Capture the cell that displays the provided text and extract its (X, Y) central coordinate. 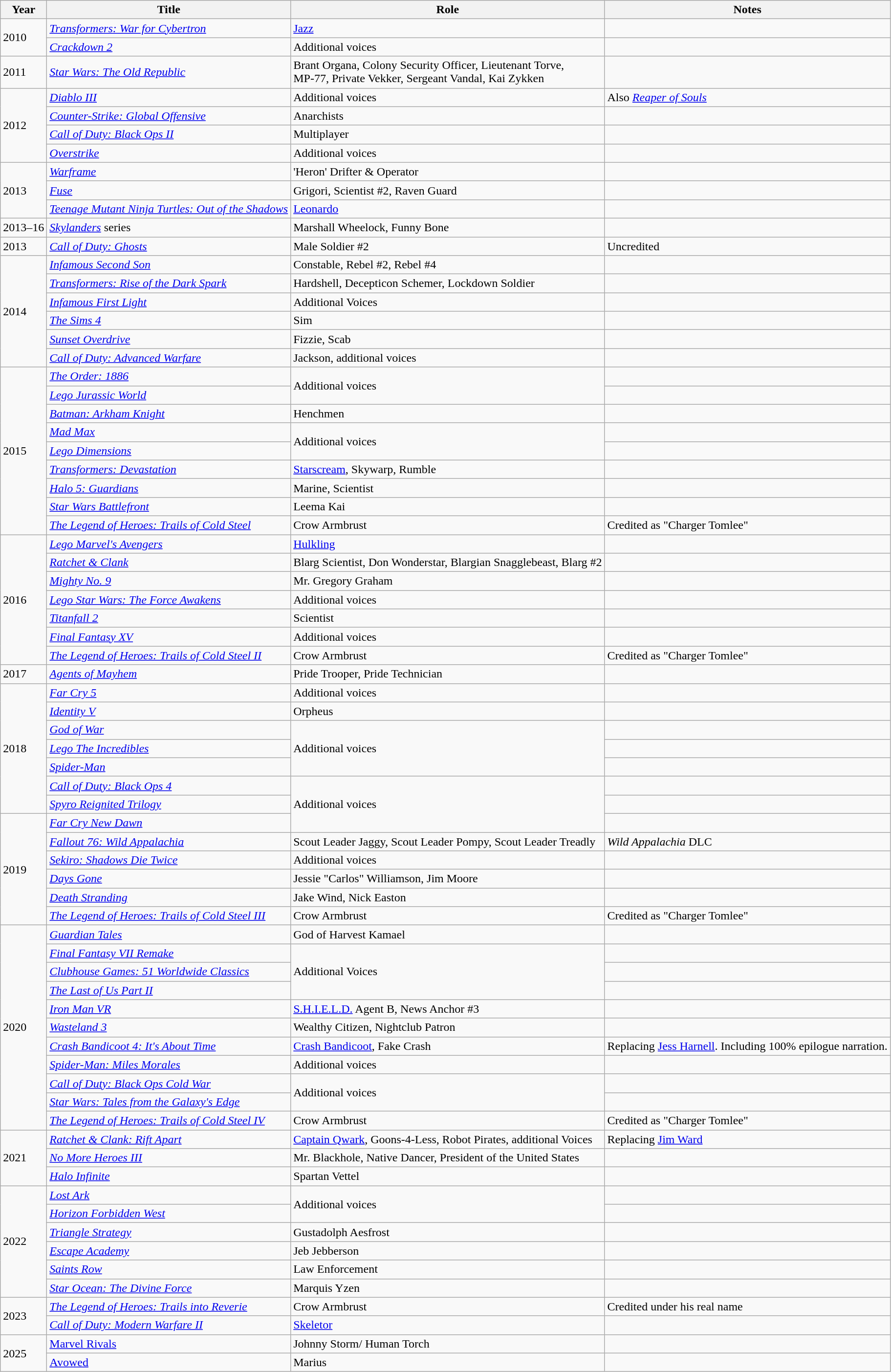
Clubhouse Games: 51 Worldwide Classics (169, 972)
Call of Duty: Black Ops 4 (169, 785)
Transformers: War for Cybertron (169, 28)
Also Reaper of Souls (747, 97)
Orpheus (448, 711)
The Order: 1886 (169, 376)
Fallout 76: Wild Appalachia (169, 841)
God of Harvest Kamael (448, 935)
Skylanders series (169, 227)
The Legend of Heroes: Trails of Cold Steel III (169, 916)
Lego Jurassic World (169, 395)
Credited under his real name (747, 1307)
Marquis Yzen (448, 1288)
Gustadolph Aesfrost (448, 1232)
2020 (23, 1027)
Avowed (169, 1362)
Multiplayer (448, 134)
2014 (23, 311)
Star Wars Battlefront (169, 506)
Constable, Rebel #2, Rebel #4 (448, 265)
Horizon Forbidden West (169, 1214)
Call of Duty: Black Ops Cold War (169, 1083)
Call of Duty: Advanced Warfare (169, 358)
2016 (23, 600)
Marshall Wheelock, Funny Bone (448, 227)
Fizzie, Scab (448, 339)
Hulkling (448, 544)
Male Soldier #2 (448, 246)
Call of Duty: Black Ops II (169, 134)
Scientist (448, 618)
Counter-Strike: Global Offensive (169, 116)
Replacing Jim Ward (747, 1139)
The Legend of Heroes: Trails of Cold Steel II (169, 655)
Lego Star Wars: The Force Awakens (169, 600)
Replacing Jess Harnell. Including 100% epilogue narration. (747, 1046)
Notes (747, 10)
Teenage Mutant Ninja Turtles: Out of the Shadows (169, 209)
Sekiro: Shadows Die Twice (169, 860)
Lego The Incredibles (169, 748)
Brant Organa, Colony Security Officer, Lieutenant Torve,MP-77, Private Vekker, Sergeant Vandal, Kai Zykken (448, 72)
'Heron' Drifter & Operator (448, 172)
Call of Duty: Modern Warfare II (169, 1325)
Mad Max (169, 432)
2017 (23, 674)
Escape Academy (169, 1251)
Crash Bandicoot 4: It's About Time (169, 1046)
2021 (23, 1158)
Lost Ark (169, 1195)
Jessie "Carlos" Williamson, Jim Moore (448, 879)
The Legend of Heroes: Trails of Cold Steel IV (169, 1120)
Ratchet & Clank (169, 563)
Far Cry New Dawn (169, 823)
Scout Leader Jaggy, Scout Leader Pompy, Scout Leader Treadly (448, 841)
Infamous First Light (169, 302)
Saints Row (169, 1269)
The Sims 4 (169, 321)
Wild Appalachia DLC (747, 841)
Pride Trooper, Pride Technician (448, 674)
Mighty No. 9 (169, 581)
Lego Dimensions (169, 451)
Henchmen (448, 414)
Crackdown 2 (169, 47)
Captain Qwark, Goons-4-Less, Robot Pirates, additional Voices (448, 1139)
Diablo III (169, 97)
Star Wars: Tales from the Galaxy's Edge (169, 1102)
Ratchet & Clank: Rift Apart (169, 1139)
Jake Wind, Nick Easton (448, 897)
Blarg Scientist, Don Wonderstar, Blargian Snagglebeast, Blarg #2 (448, 563)
Year (23, 10)
Leema Kai (448, 506)
Final Fantasy XV (169, 637)
Star Wars: The Old Republic (169, 72)
2025 (23, 1353)
Spider-Man (169, 767)
Anarchists (448, 116)
No More Heroes III (169, 1158)
Identity V (169, 711)
Marvel Rivals (169, 1344)
2012 (23, 125)
Grigori, Scientist #2, Raven Guard (448, 190)
Title (169, 10)
Crash Bandicoot, Fake Crash (448, 1046)
Sim (448, 321)
Jackson, additional voices (448, 358)
2019 (23, 869)
Lego Marvel's Avengers (169, 544)
Sunset Overdrive (169, 339)
Spartan Vettel (448, 1176)
God of War (169, 730)
Fuse (169, 190)
Star Ocean: The Divine Force (169, 1288)
Days Gone (169, 879)
Role (448, 10)
Starscream, Skywarp, Rumble (448, 469)
Far Cry 5 (169, 693)
Halo 5: Guardians (169, 488)
2013–16 (23, 227)
Guardian Tales (169, 935)
The Legend of Heroes: Trails of Cold Steel (169, 525)
Infamous Second Son (169, 265)
Jeb Jebberson (448, 1251)
S.H.I.E.L.D. Agent B, News Anchor #3 (448, 1009)
Batman: Arkham Knight (169, 414)
Final Fantasy VII Remake (169, 953)
Mr. Blackhole, Native Dancer, President of the United States (448, 1158)
Leonardo (448, 209)
Triangle Strategy (169, 1232)
2023 (23, 1316)
Agents of Mayhem (169, 674)
Marine, Scientist (448, 488)
Iron Man VR (169, 1009)
Halo Infinite (169, 1176)
Spyro Reignited Trilogy (169, 804)
Transformers: Devastation (169, 469)
2010 (23, 38)
Spider-Man: Miles Morales (169, 1065)
Skeletor (448, 1325)
2022 (23, 1241)
Transformers: Rise of the Dark Spark (169, 283)
Titanfall 2 (169, 618)
Wasteland 3 (169, 1027)
Marius (448, 1362)
Law Enforcement (448, 1269)
The Legend of Heroes: Trails into Reverie (169, 1307)
Jazz (448, 28)
2011 (23, 72)
Death Stranding (169, 897)
Warframe (169, 172)
2018 (23, 748)
Overstrike (169, 153)
Call of Duty: Ghosts (169, 246)
Hardshell, Decepticon Schemer, Lockdown Soldier (448, 283)
Uncredited (747, 246)
Mr. Gregory Graham (448, 581)
2015 (23, 451)
The Last of Us Part II (169, 990)
Johnny Storm/ Human Torch (448, 1344)
Wealthy Citizen, Nightclub Patron (448, 1027)
